For the text-containing cell, return its midpoint in (x, y) coordinate format. 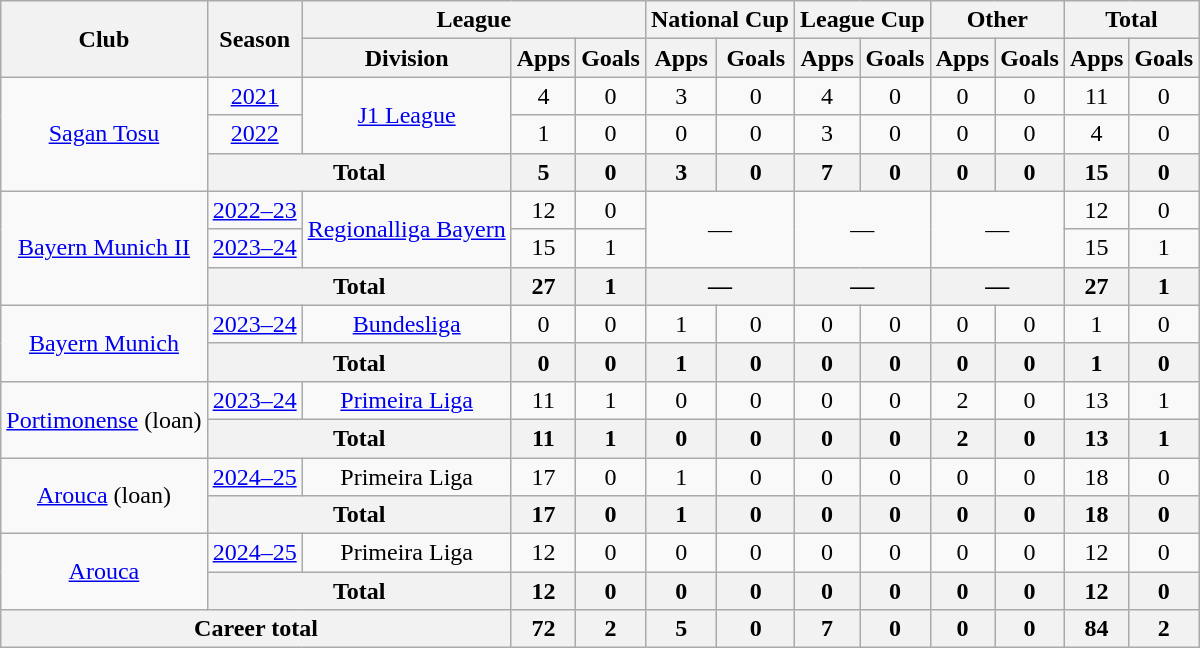
Regionalliga Bayern (406, 229)
Portimonense (loan) (104, 419)
2022 (254, 134)
Season (254, 39)
2022–23 (254, 210)
Bayern Munich (104, 343)
Arouca (104, 572)
Club (104, 39)
League Cup (862, 20)
League (474, 20)
National Cup (720, 20)
2021 (254, 96)
J1 League (406, 115)
Other (997, 20)
Arouca (loan) (104, 496)
Bayern Munich II (104, 248)
Bundesliga (406, 324)
84 (1096, 629)
Career total (256, 629)
Sagan Tosu (104, 134)
Division (406, 58)
72 (543, 629)
